Search for the cell housing the specified text and yield its [X, Y] center coordinate. 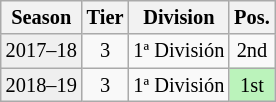
Division [178, 17]
Season [42, 17]
2nd [252, 51]
2018–19 [42, 85]
1st [252, 85]
2017–18 [42, 51]
Tier [106, 17]
Pos. [252, 17]
